Scan for the cell matching the given text and deliver its [x, y] coordinate at center. 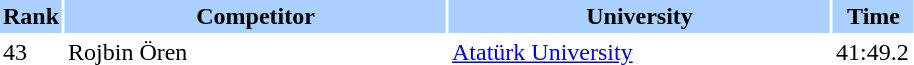
University [640, 16]
Rank [31, 16]
Competitor [256, 16]
Time [874, 16]
